Search for the cell housing the specified text and yield its [X, Y] center coordinate. 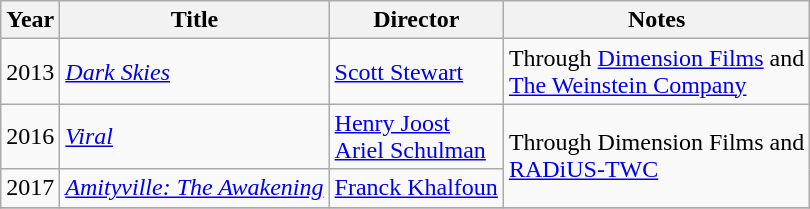
Scott Stewart [416, 72]
Viral [194, 136]
Franck Khalfoun [416, 188]
Notes [656, 20]
Through Dimension Films andRADiUS-TWC [656, 156]
2013 [30, 72]
Through Dimension Films andThe Weinstein Company [656, 72]
2016 [30, 136]
Amityville: The Awakening [194, 188]
Henry JoostAriel Schulman [416, 136]
Year [30, 20]
Dark Skies [194, 72]
Director [416, 20]
2017 [30, 188]
Title [194, 20]
